Identify which cell holds the provided text, then report its [X, Y] central coordinate. 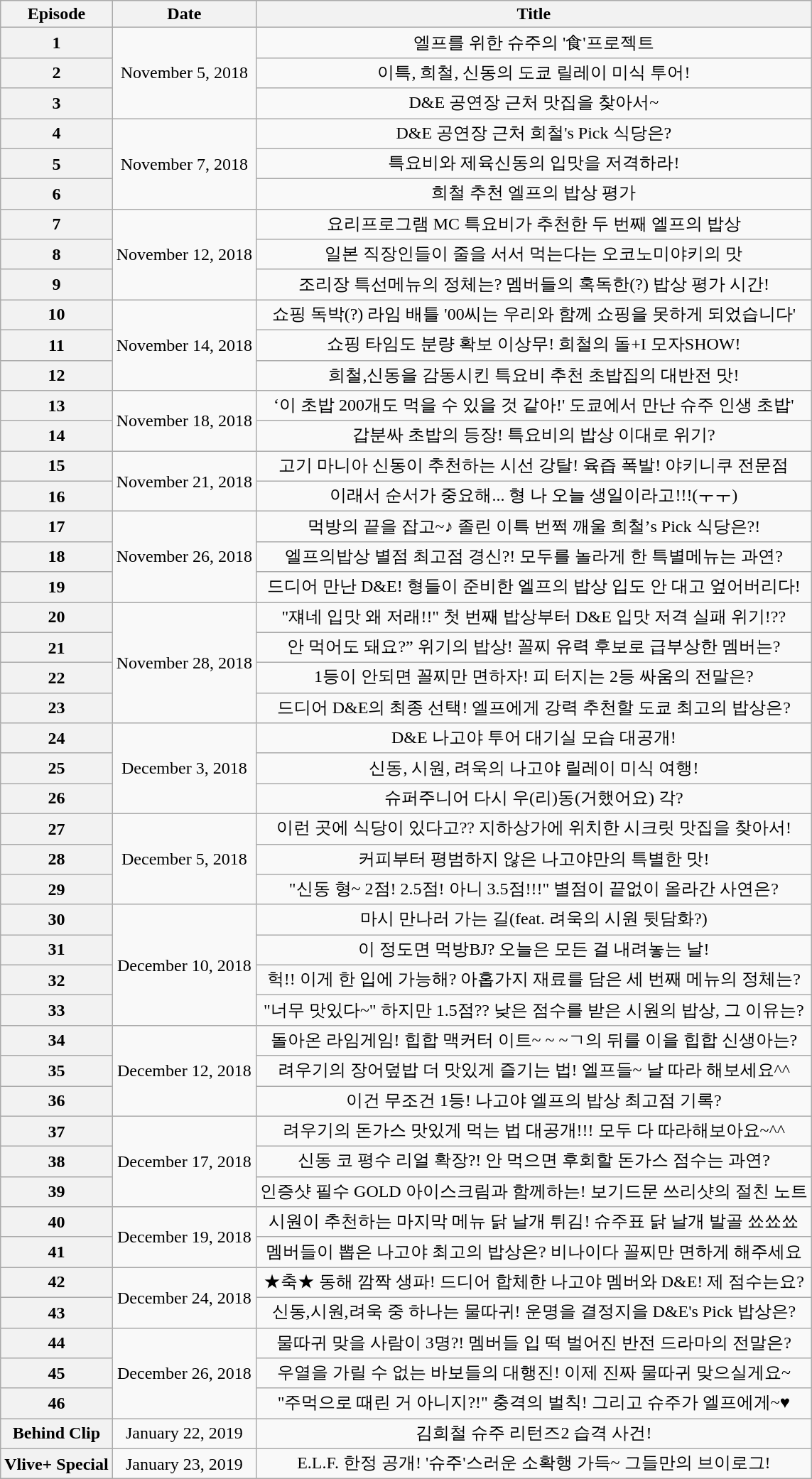
Date [184, 14]
조리장 특선메뉴의 정체는? 멤버들의 혹독한(?) 밥상 평가 시간! [534, 284]
26 [57, 798]
‘이 초밥 200개도 먹을 수 있을 것 같아!' 도쿄에서 만난 슈주 인생 초밥' [534, 406]
18 [57, 557]
2 [57, 72]
November 5, 2018 [184, 73]
December 17, 2018 [184, 1161]
15 [57, 466]
드디어 만난 D&E! 형들이 준비한 엘프의 밥상 입도 안 대고 엎어버리다! [534, 587]
16 [57, 496]
11 [57, 345]
Vlive+ Special [57, 1463]
December 10, 2018 [184, 965]
김희철 슈주 리턴즈2 습격 사건! [534, 1434]
23 [57, 708]
35 [57, 1071]
27 [57, 828]
31 [57, 950]
December 26, 2018 [184, 1373]
30 [57, 919]
22 [57, 678]
20 [57, 618]
37 [57, 1131]
물따귀 맞을 사람이 3명?! 멤버들 입 떡 벌어진 반전 드라마의 전말은? [534, 1343]
쇼핑 타임도 분량 확보 이상무! 희철의 돌+I 모자SHOW! [534, 345]
17 [57, 527]
November 18, 2018 [184, 421]
28 [57, 860]
희철 추천 엘프의 밥상 평가 [534, 195]
이래서 순서가 중요해... 형 나 오늘 생일이라고!!!(ㅜㅜ) [534, 496]
"주먹으로 때린 거 아니지?!" 충격의 벌칙! 그리고 슈주가 엘프에게~♥ [534, 1404]
Behind Clip [57, 1434]
November 26, 2018 [184, 557]
November 14, 2018 [184, 345]
34 [57, 1040]
신동,시원,려욱 중 하나는 물따귀! 운명을 결정지을 D&E's Pick 밥상은? [534, 1313]
마시 만나러 가는 길(feat. 려욱의 시원 뒷담화?) [534, 919]
커피부터 평범하지 않은 나고야만의 특별한 맛! [534, 860]
39 [57, 1192]
29 [57, 889]
엘프의밥상 별점 최고점 경신?! 모두를 놀라게 한 특별메뉴는 과연? [534, 557]
"쟤네 입맛 왜 저래!!" 첫 번째 밥상부터 D&E 입맛 저격 실패 위기!?? [534, 618]
D&E 공연장 근처 맛집을 찾아서~ [534, 104]
갑분싸 초밥의 등장! 특요비의 밥상 이대로 위기? [534, 436]
D&E 공연장 근처 희철's Pick 식당은? [534, 134]
November 12, 2018 [184, 254]
★축★ 동해 깜짝 생파! 드디어 합체한 나고야 멤버와 D&E! 제 점수는요? [534, 1283]
요리프로그램 MC 특요비가 추천한 두 번째 엘프의 밥상 [534, 224]
Title [534, 14]
일본 직장인들이 줄을 서서 먹는다는 오코노미야키의 맛 [534, 254]
10 [57, 315]
43 [57, 1313]
D&E 나고야 투어 대기실 모습 대공개! [534, 739]
4 [57, 134]
46 [57, 1404]
드디어 D&E의 최종 선택! 엘프에게 강력 추천할 도쿄 최고의 밥상은? [534, 708]
려우기의 장어덮밥 더 맛있게 즐기는 법! 엘프들~ 날 따라 해보세요^^ [534, 1071]
이건 무조건 1등! 나고야 엘프의 밥상 최고점 기록? [534, 1101]
신동 코 평수 리얼 확장?! 안 먹으면 후회할 돈가스 점수는 과연? [534, 1162]
24 [57, 739]
"너무 맛있다~" 하지만 1.5점?? 낮은 점수를 받은 시원의 밥상, 그 이유는? [534, 1010]
1 [57, 43]
9 [57, 284]
인증샷 필수 GOLD 아이스크림과 함께하는! 보기드문 쓰리샷의 절친 노트 [534, 1192]
December 24, 2018 [184, 1297]
먹방의 끝을 잡고~♪ 졸린 이특 번쩍 깨울 희철’s Pick 식당은?! [534, 527]
우열을 가릴 수 없는 바보들의 대행진! 이제 진짜 물따귀 맞으실게요~ [534, 1374]
희철,신동을 감동시킨 특요비 추천 초밥집의 대반전 맛! [534, 375]
December 12, 2018 [184, 1071]
쇼핑 독박(?) 라임 배틀 '00씨는 우리와 함께 쇼핑을 못하게 되었습니다' [534, 315]
이특, 희철, 신동의 도쿄 릴레이 미식 투어! [534, 72]
1등이 안되면 꼴찌만 면하자! 피 터지는 2등 싸움의 전말은? [534, 678]
특요비와 제육신동의 입맛을 저격하라! [534, 163]
December 19, 2018 [184, 1237]
고기 마니아 신동이 추천하는 시선 강탈! 육즙 폭발! 야키니쿠 전문점 [534, 466]
Episode [57, 14]
시원이 추천하는 마지막 메뉴 닭 날개 튀김! 슈주표 닭 날개 발골 쑈쑈쑈 [534, 1222]
January 22, 2019 [184, 1434]
25 [57, 769]
"신동 형~ 2점! 2.5점! 아니 3.5점!!!" 별점이 끝없이 올라간 사연은? [534, 889]
엘프를 위한 슈주의 '食'프로젝트 [534, 43]
12 [57, 375]
슈퍼주니어 다시 우(리)동(거했어요) 각? [534, 798]
19 [57, 587]
December 5, 2018 [184, 859]
려우기의 돈가스 맛있게 먹는 법 대공개!!! 모두 다 따라해보아요~^^ [534, 1131]
이 정도면 먹방BJ? 오늘은 모든 걸 내려놓는 날! [534, 950]
38 [57, 1162]
January 23, 2019 [184, 1463]
6 [57, 195]
헉!! 이게 한 입에 가능해? 아홉가지 재료를 담은 세 번째 메뉴의 정체는? [534, 980]
November 21, 2018 [184, 482]
이런 곳에 식당이 있다고?? 지하상가에 위치한 시크릿 맛집을 찾아서! [534, 828]
돌아온 라임게임! 힙합 맥커터 이트~ ~ ~ㄱ의 뒤를 이을 힙합 신생아는? [534, 1040]
42 [57, 1283]
45 [57, 1374]
November 7, 2018 [184, 163]
멤버들이 뽑은 나고야 최고의 밥상은? 비나이다 꼴찌만 면하게 해주세요 [534, 1252]
32 [57, 980]
7 [57, 224]
33 [57, 1010]
41 [57, 1252]
40 [57, 1222]
December 3, 2018 [184, 769]
8 [57, 254]
44 [57, 1343]
14 [57, 436]
13 [57, 406]
November 28, 2018 [184, 663]
신동, 시원, 려욱의 나고야 릴레이 미식 여행! [534, 769]
36 [57, 1101]
21 [57, 648]
3 [57, 104]
5 [57, 163]
E.L.F. 한정 공개! '슈주'스러운 소확행 가득~ 그들만의 브이로그! [534, 1463]
안 먹어도 돼요?” 위기의 밥상! 꼴찌 유력 후보로 급부상한 멤버는? [534, 648]
